Provide the [x, y] coordinate of the cell's center where the given text is located.  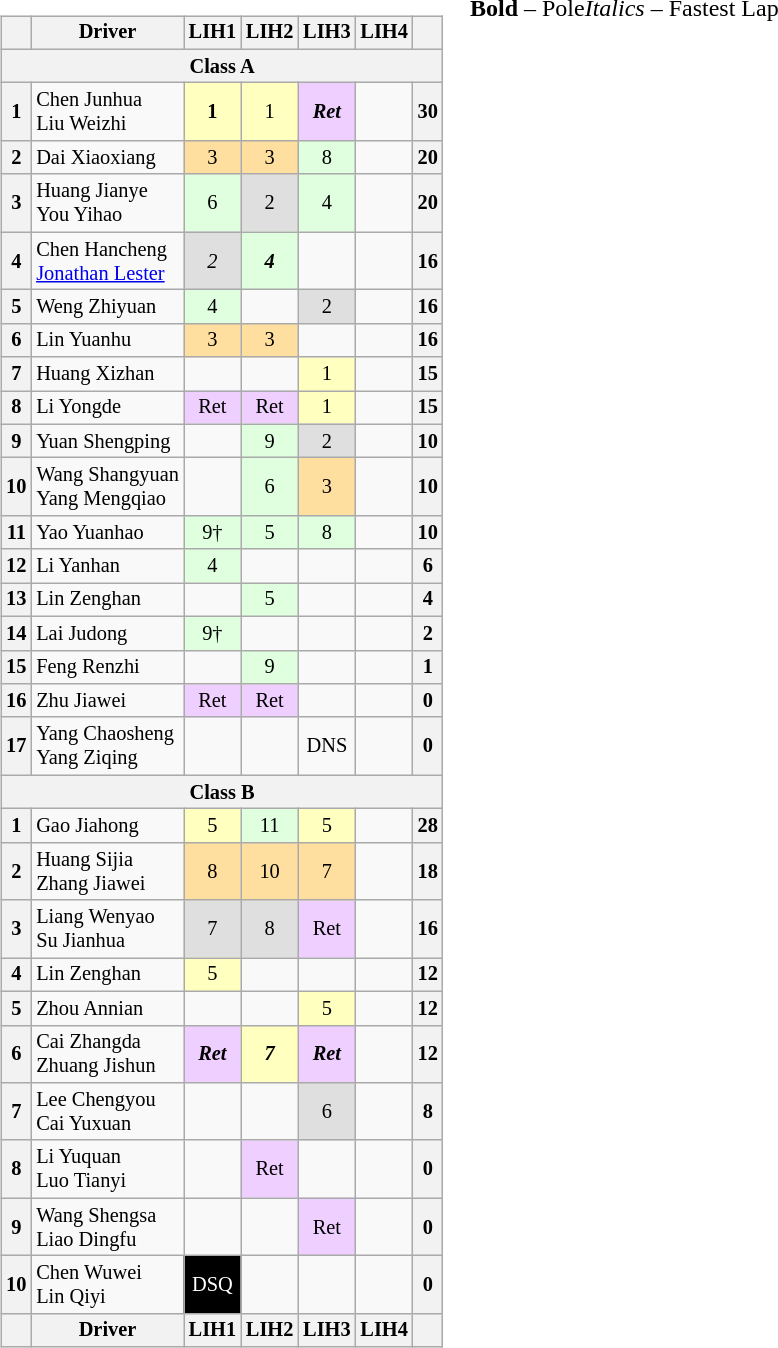
Lai Judong [107, 633]
Wang Shangyuan Yang Mengqiao [107, 487]
Lin Yuanhu [107, 340]
Huang Jianye You Yihao [107, 203]
DSQ [212, 1285]
Liang Wenyao Su Jianhua [107, 929]
Dai Xiaoxiang [107, 158]
17 [16, 746]
Li Yuquan Luo Tianyi [107, 1169]
DNS [326, 746]
Class B [222, 792]
Wang Shengsa Liao Dingfu [107, 1227]
Li Yongde [107, 408]
Li Yanhan [107, 566]
Class A [222, 66]
Feng Renzhi [107, 667]
Yang Chaosheng Yang Ziqing [107, 746]
28 [428, 826]
Lee Chengyou Cai Yuxuan [107, 1112]
Weng Zhiyuan [107, 307]
30 [428, 112]
Yao Yuanhao [107, 533]
Huang Xizhan [107, 374]
Chen Hancheng Jonathan Lester [107, 261]
13 [16, 600]
Chen Junhua Liu Weizhi [107, 112]
Yuan Shengping [107, 441]
Zhou Annian [107, 1008]
Huang Sijia Zhang Jiawei [107, 871]
Cai Zhangda Zhuang Jishun [107, 1054]
Chen Wuwei Lin Qiyi [107, 1285]
14 [16, 633]
Gao Jiahong [107, 826]
Zhu Jiawei [107, 701]
18 [428, 871]
